Capture the cell that displays the provided text and extract its [x, y] central coordinate. 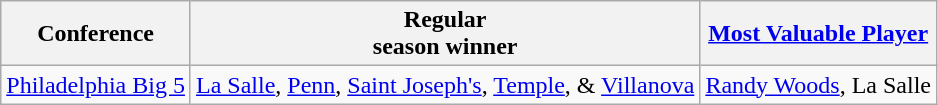
Randy Woods, La Salle [818, 85]
Philadelphia Big 5 [96, 85]
Conference [96, 34]
Most Valuable Player [818, 34]
La Salle, Penn, Saint Joseph's, Temple, & Villanova [444, 85]
Regular season winner [444, 34]
